Extract the [x, y] coordinate from the center of the cell holding the provided text.  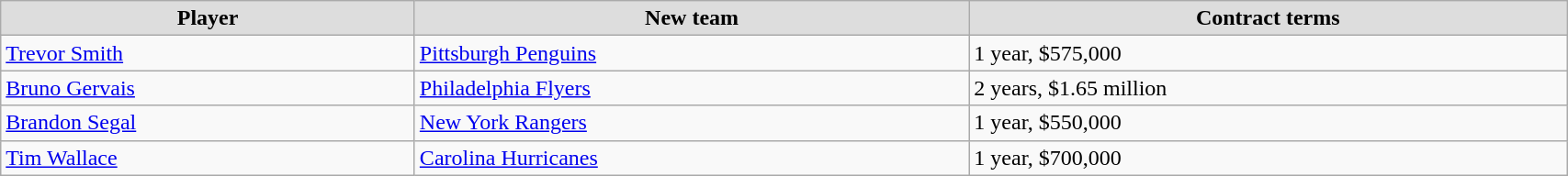
New York Rangers [691, 123]
Carolina Hurricanes [691, 158]
2 years, $1.65 million [1268, 88]
Bruno Gervais [208, 88]
New team [691, 18]
Tim Wallace [208, 158]
1 year, $575,000 [1268, 53]
Pittsburgh Penguins [691, 53]
Player [208, 18]
Brandon Segal [208, 123]
1 year, $700,000 [1268, 158]
1 year, $550,000 [1268, 123]
Philadelphia Flyers [691, 88]
Trevor Smith [208, 53]
Contract terms [1268, 18]
